From the cell containing the given text, extract its center point as (x, y) coordinate. 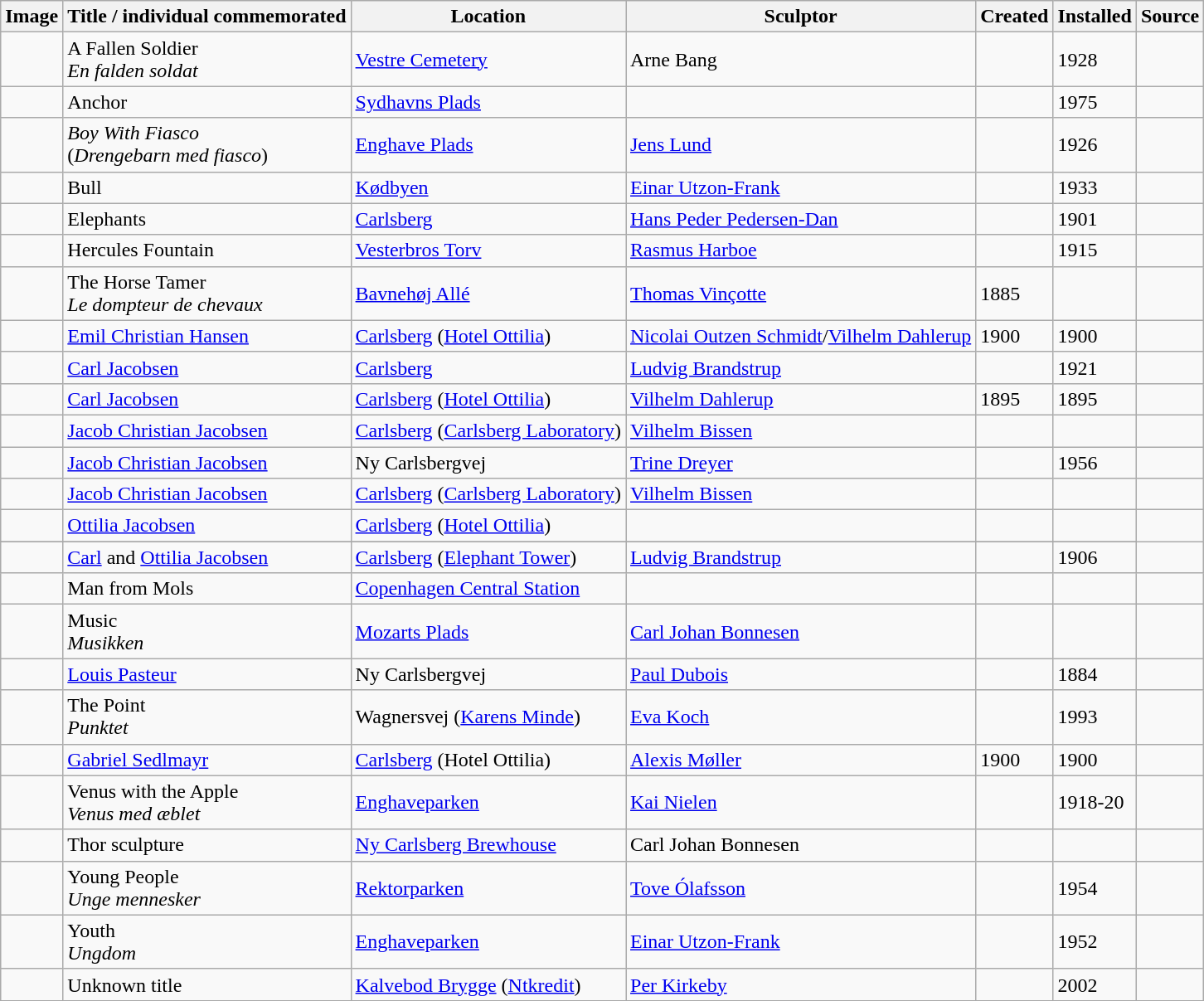
Nicolai Outzen Schmidt/Vilhelm Dahlerup (800, 336)
Wagnersvej (Karens Minde) (488, 717)
Eva Koch (800, 717)
Hans Peder Pedersen-Dan (800, 219)
1975 (1095, 102)
Young People Unge mennesker (207, 887)
Enghave Plads (488, 144)
Unknown title (207, 984)
1993 (1095, 717)
Trine Dreyer (800, 462)
Sydhavns Plads (488, 102)
Copenhagen Central Station (488, 589)
Rektorparken (488, 887)
Thomas Vinçotte (800, 294)
YouthUngdom (207, 942)
1884 (1095, 674)
Source (1169, 17)
Arne Bang (800, 60)
1926 (1095, 144)
Sculptor (800, 17)
The Point Punktet (207, 717)
Image (32, 17)
Paul Dubois (800, 674)
1915 (1095, 250)
Rasmus Harboe (800, 250)
Bull (207, 187)
Ny Carlsberg Brewhouse (488, 845)
1928 (1095, 60)
Venus with the Apple Venus med æblet (207, 803)
Man from Mols (207, 589)
Alexis Møller (800, 760)
Location (488, 17)
1952 (1095, 942)
Emil Christian Hansen (207, 336)
Carlsberg (Elephant Tower) (488, 557)
Created (1015, 17)
Hercules Fountain (207, 250)
Anchor (207, 102)
Boy With Fiasco (Drengebarn med fiasco) (207, 144)
1906 (1095, 557)
Vestre Cemetery (488, 60)
1933 (1095, 187)
Title / individual commemorated (207, 17)
Vesterbros Torv (488, 250)
Elephants (207, 219)
1956 (1095, 462)
Per Kirkeby (800, 984)
2002 (1095, 984)
1921 (1095, 367)
1954 (1095, 887)
Installed (1095, 17)
1885 (1015, 294)
Mozarts Plads (488, 632)
Tove Ólafsson (800, 887)
Carl and Ottilia Jacobsen (207, 557)
Vilhelm Dahlerup (800, 399)
Music Musikken (207, 632)
Kødbyen (488, 187)
Bavnehøj Allé (488, 294)
The Horse TamerLe dompteur de chevaux (207, 294)
Ottilia Jacobsen (207, 526)
Louis Pasteur (207, 674)
1918-20 (1095, 803)
Thor sculpture (207, 845)
Gabriel Sedlmayr (207, 760)
Kai Nielen (800, 803)
Kalvebod Brygge (Ntkredit) (488, 984)
Jens Lund (800, 144)
A Fallen SoldierEn falden soldat (207, 60)
1901 (1095, 219)
